Extract the (x, y) coordinate from the center of the cell holding the provided text.  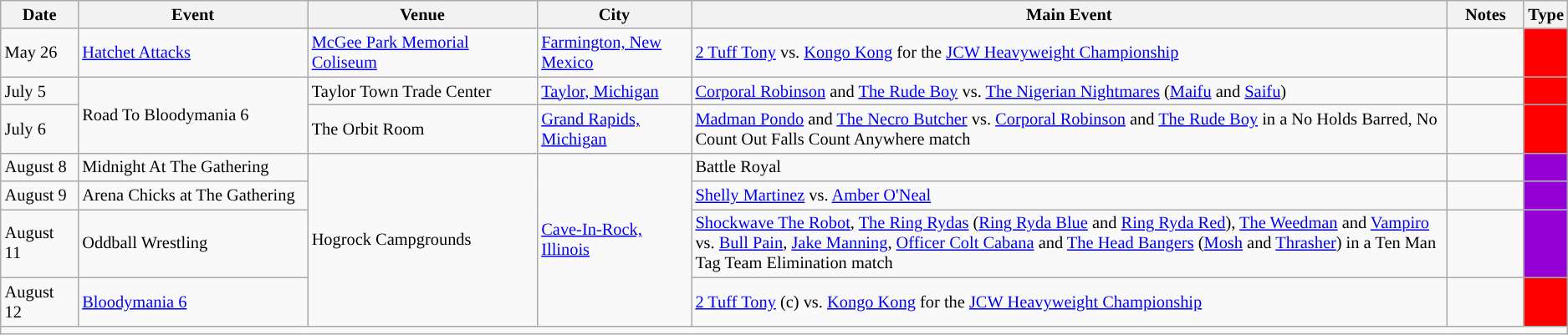
Event (192, 14)
Type (1545, 14)
Hogrock Campgrounds (423, 239)
Notes (1485, 14)
Arena Chicks at The Gathering (192, 195)
Taylor Town Trade Center (423, 91)
Date (40, 14)
2 Tuff Tony (c) vs. Kongo Kong for the JCW Heavyweight Championship (1070, 302)
McGee Park Memorial Coliseum (423, 53)
City (614, 14)
Farmington, New Mexico (614, 53)
Grand Rapids, Michigan (614, 129)
Oddball Wrestling (192, 243)
2 Tuff Tony vs. Kongo Kong for the JCW Heavyweight Championship (1070, 53)
The Orbit Room (423, 129)
Road To Bloodymania 6 (192, 115)
Venue (423, 14)
Main Event (1070, 14)
Bloodymania 6 (192, 302)
Shelly Martinez vs. Amber O'Neal (1070, 195)
July 6 (40, 129)
Cave-In-Rock, Illinois (614, 239)
August 11 (40, 243)
August 12 (40, 302)
Madman Pondo and The Necro Butcher vs. Corporal Robinson and The Rude Boy in a No Holds Barred, No Count Out Falls Count Anywhere match (1070, 129)
July 5 (40, 91)
Hatchet Attacks (192, 53)
Battle Royal (1070, 167)
Taylor, Michigan (614, 91)
Corporal Robinson and The Rude Boy vs. The Nigerian Nightmares (Maifu and Saifu) (1070, 91)
August 9 (40, 195)
Midnight At The Gathering (192, 167)
August 8 (40, 167)
May 26 (40, 53)
